Extract the [X, Y] coordinate from the center of the cell holding the provided text.  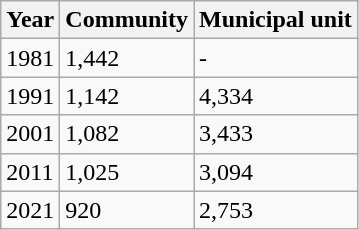
2011 [30, 172]
4,334 [276, 96]
2001 [30, 134]
1981 [30, 58]
3,433 [276, 134]
Year [30, 20]
3,094 [276, 172]
- [276, 58]
2,753 [276, 210]
2021 [30, 210]
1991 [30, 96]
1,142 [127, 96]
Municipal unit [276, 20]
1,082 [127, 134]
1,442 [127, 58]
1,025 [127, 172]
920 [127, 210]
Community [127, 20]
